Scan for the cell matching the given text and deliver its (X, Y) coordinate at center. 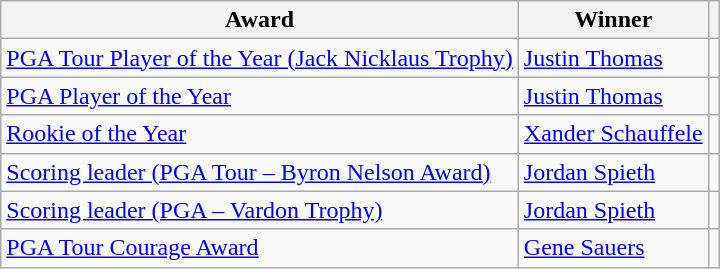
Winner (613, 20)
PGA Tour Player of the Year (Jack Nicklaus Trophy) (260, 58)
PGA Tour Courage Award (260, 248)
Rookie of the Year (260, 134)
Scoring leader (PGA – Vardon Trophy) (260, 210)
Scoring leader (PGA Tour – Byron Nelson Award) (260, 172)
Gene Sauers (613, 248)
Award (260, 20)
Xander Schauffele (613, 134)
PGA Player of the Year (260, 96)
